For the text-containing cell, return its midpoint in [x, y] coordinate format. 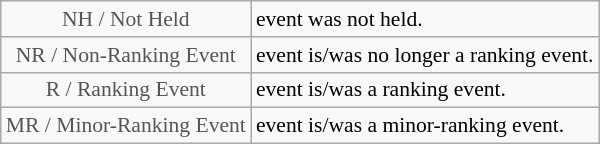
event is/was a minor-ranking event. [425, 126]
event is/was no longer a ranking event. [425, 55]
MR / Minor-Ranking Event [126, 126]
NR / Non-Ranking Event [126, 55]
event is/was a ranking event. [425, 90]
event was not held. [425, 19]
NH / Not Held [126, 19]
R / Ranking Event [126, 90]
